Pinpoint the cell where the given text exists, returning its (X, Y) midpoint coordinate. 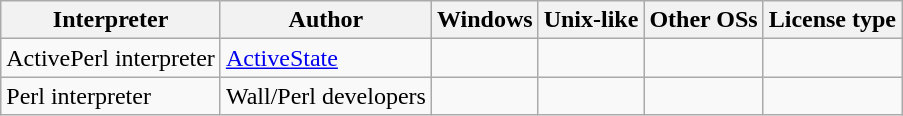
Author (326, 20)
ActivePerl interpreter (111, 58)
Unix-like (591, 20)
Windows (484, 20)
ActiveState (326, 58)
Other OSs (704, 20)
Wall/Perl developers (326, 96)
Perl interpreter (111, 96)
Interpreter (111, 20)
License type (832, 20)
